Output the (X, Y) coordinate of the center of the cell containing the given text.  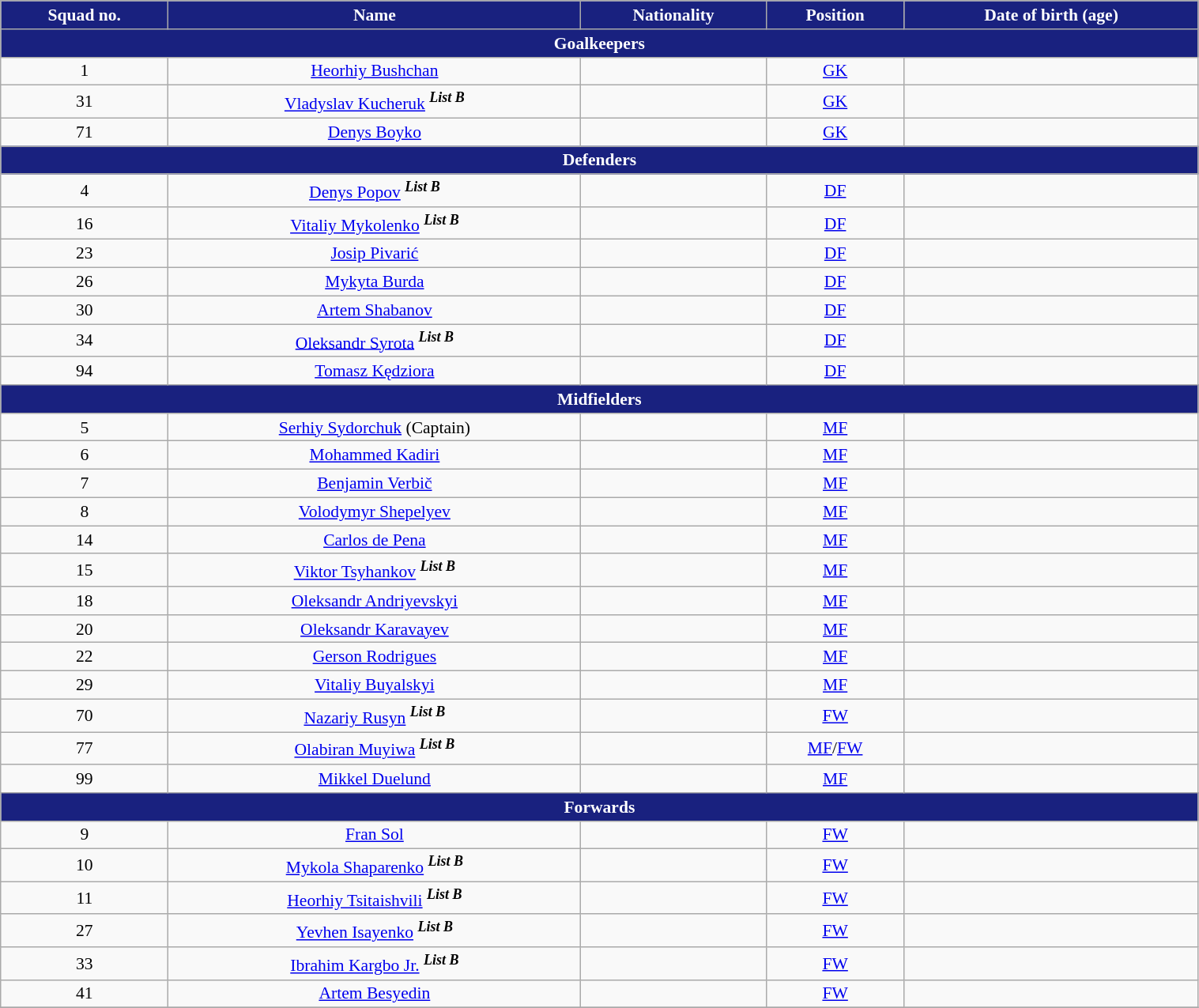
77 (85, 748)
Denys Popov List B (375, 191)
8 (85, 512)
29 (85, 685)
16 (85, 223)
94 (85, 371)
Nazariy Rusyn List B (375, 716)
Serhiy Sydorchuk (Captain) (375, 428)
Midfielders (599, 399)
70 (85, 716)
Ibrahim Kargbo Jr. List B (375, 963)
22 (85, 657)
Artem Shabanov (375, 310)
Olabiran Muyiwa List B (375, 748)
71 (85, 132)
Goalkeepers (599, 43)
Nationality (673, 15)
6 (85, 455)
Defenders (599, 160)
33 (85, 963)
Volodymyr Shepelyev (375, 512)
Denys Boyko (375, 132)
Oleksandr Andriyevskyi (375, 601)
Vladyslav Kucheruk List B (375, 101)
34 (85, 340)
Mykyta Burda (375, 282)
1 (85, 71)
Heorhiy Bushchan (375, 71)
99 (85, 779)
9 (85, 836)
Forwards (599, 807)
7 (85, 484)
Heorhiy Tsitaishvili List B (375, 898)
Carlos de Pena (375, 540)
23 (85, 254)
10 (85, 865)
31 (85, 101)
11 (85, 898)
Josip Pivarić (375, 254)
30 (85, 310)
Mohammed Kadiri (375, 455)
Mikkel Duelund (375, 779)
Gerson Rodrigues (375, 657)
20 (85, 629)
MF/FW (835, 748)
Artem Besyedin (375, 994)
15 (85, 571)
27 (85, 931)
Yevhen Isayenko List B (375, 931)
Vitaliy Buyalskyi (375, 685)
5 (85, 428)
Viktor Tsyhankov List B (375, 571)
Date of birth (age) (1051, 15)
Position (835, 15)
Oleksandr Karavayev (375, 629)
4 (85, 191)
Mykola Shaparenko List B (375, 865)
18 (85, 601)
26 (85, 282)
Vitaliy Mykolenko List B (375, 223)
14 (85, 540)
Fran Sol (375, 836)
Tomasz Kędziora (375, 371)
41 (85, 994)
Name (375, 15)
Benjamin Verbič (375, 484)
Oleksandr Syrota List B (375, 340)
Squad no. (85, 15)
